Detect which cell encompasses the target text, then output its (x, y) center coordinate. 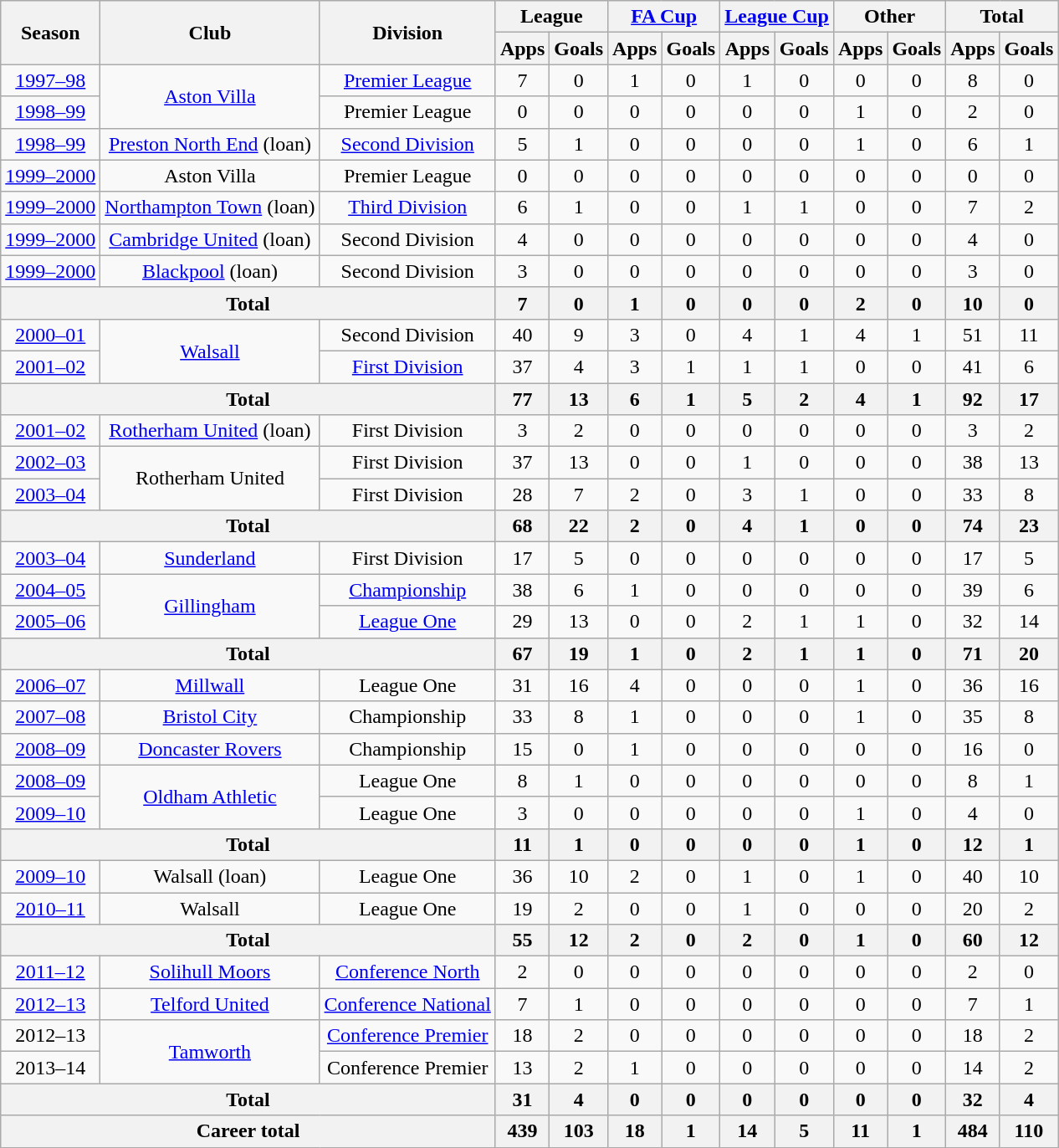
Rotherham United (210, 479)
74 (973, 526)
Division (407, 33)
51 (973, 335)
Career total (248, 1131)
2013–14 (50, 1068)
439 (522, 1131)
23 (1029, 526)
28 (522, 495)
67 (522, 653)
2006–07 (50, 685)
41 (973, 366)
1997–98 (50, 80)
2010–11 (50, 908)
2002–03 (50, 463)
2000–01 (50, 335)
22 (579, 526)
Solihull Moors (210, 972)
FA Cup (664, 17)
Gillingham (210, 606)
Doncaster Rovers (210, 749)
29 (522, 622)
9 (579, 335)
Northampton Town (loan) (210, 208)
484 (973, 1131)
Telford United (210, 1004)
Other (889, 17)
Conference National (407, 1004)
Sunderland (210, 558)
15 (522, 749)
77 (522, 399)
Blackpool (loan) (210, 271)
2011–12 (50, 972)
Preston North End (loan) (210, 144)
Third Division (407, 208)
Millwall (210, 685)
2004–05 (50, 590)
Tamworth (210, 1052)
2005–06 (50, 622)
68 (522, 526)
Club (210, 33)
35 (973, 717)
Conference North (407, 972)
110 (1029, 1131)
Oldham Athletic (210, 797)
103 (579, 1131)
Season (50, 33)
39 (973, 590)
60 (973, 940)
League Cup (777, 17)
55 (522, 940)
71 (973, 653)
Cambridge United (loan) (210, 239)
Walsall (loan) (210, 876)
Rotherham United (loan) (210, 431)
Bristol City (210, 717)
2007–08 (50, 717)
League (551, 17)
92 (973, 399)
